Find where the given text appears and provide that cell's center as (X, Y) coordinate. 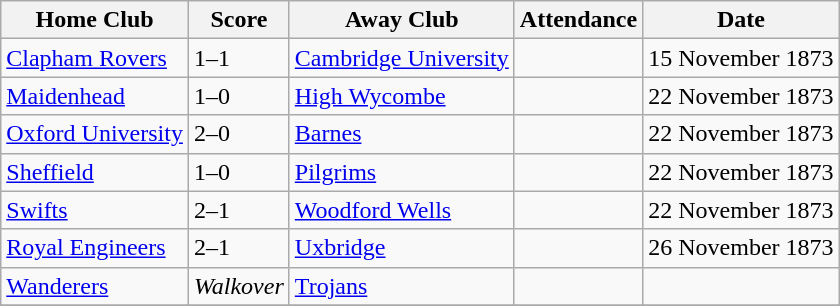
Home Club (95, 20)
Clapham Rovers (95, 58)
Pilgrims (402, 172)
Walkover (238, 286)
Cambridge University (402, 58)
Trojans (402, 286)
2–0 (238, 134)
Woodford Wells (402, 210)
Sheffield (95, 172)
Uxbridge (402, 248)
1–1 (238, 58)
Date (741, 20)
Wanderers (95, 286)
Oxford University (95, 134)
26 November 1873 (741, 248)
Barnes (402, 134)
Score (238, 20)
Attendance (578, 20)
15 November 1873 (741, 58)
Away Club (402, 20)
Royal Engineers (95, 248)
Swifts (95, 210)
Maidenhead (95, 96)
High Wycombe (402, 96)
